Identify which cell holds the provided text, then report its [x, y] central coordinate. 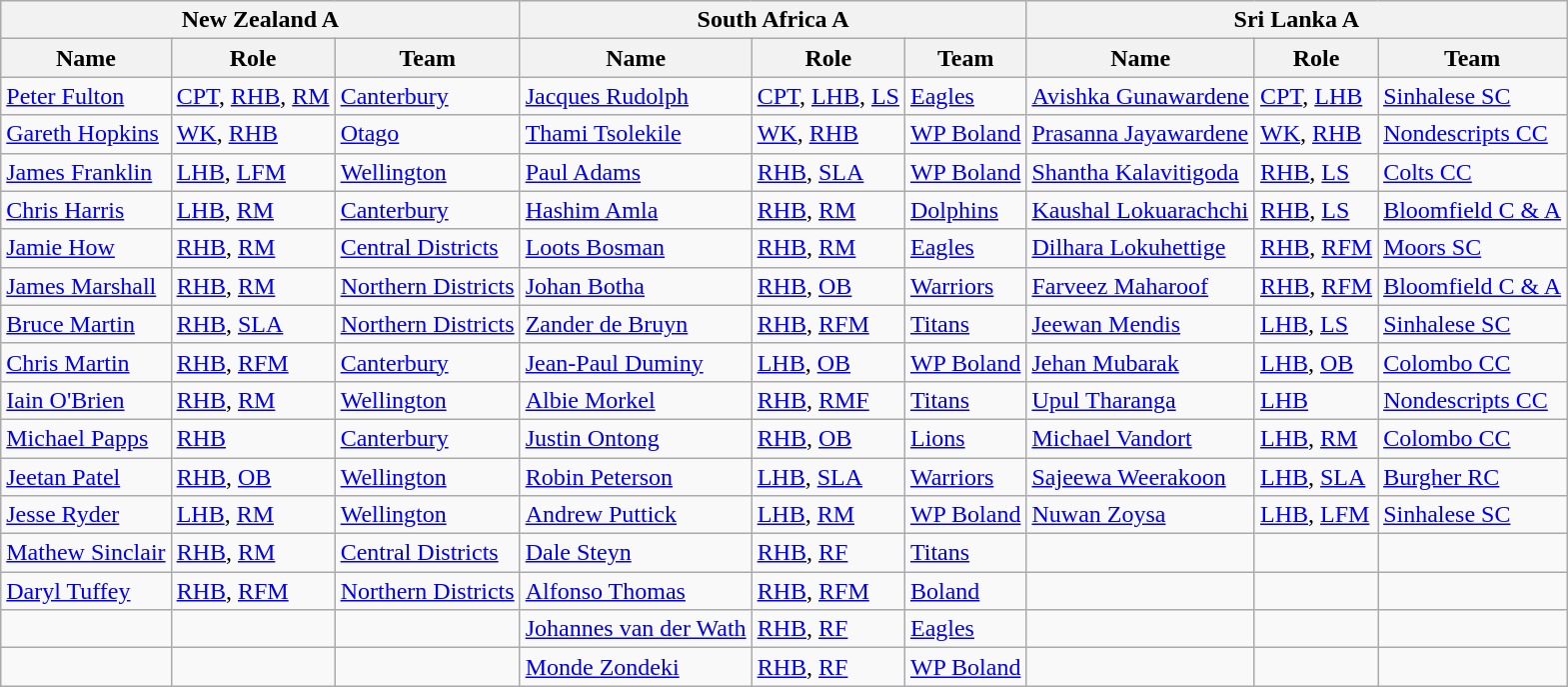
Avishka Gunawardene [1141, 96]
Chris Martin [86, 362]
Peter Fulton [86, 96]
Dale Steyn [636, 553]
CPT, LHB, LS [827, 96]
Jacques Rudolph [636, 96]
South Africa A [774, 20]
Colts CC [1473, 172]
Sri Lanka A [1297, 20]
Zander de Bruyn [636, 324]
Johannes van der Wath [636, 629]
Michael Vandort [1141, 438]
Burgher RC [1473, 477]
Shantha Kalavitigoda [1141, 172]
Johan Botha [636, 286]
Dilhara Lokuhettige [1141, 248]
Jamie How [86, 248]
Sajeewa Weerakoon [1141, 477]
RHB, RMF [827, 400]
Paul Adams [636, 172]
Bruce Martin [86, 324]
Thami Tsolekile [636, 134]
Chris Harris [86, 210]
Daryl Tuffey [86, 591]
Jehan Mubarak [1141, 362]
Farveez Maharoof [1141, 286]
Lions [965, 438]
Loots Bosman [636, 248]
Dolphins [965, 210]
James Franklin [86, 172]
Albie Morkel [636, 400]
Boland [965, 591]
LHB [1315, 400]
Gareth Hopkins [86, 134]
Andrew Puttick [636, 515]
Robin Peterson [636, 477]
Hashim Amla [636, 210]
Alfonso Thomas [636, 591]
CPT, LHB [1315, 96]
Kaushal Lokuarachchi [1141, 210]
Upul Tharanga [1141, 400]
New Zealand A [260, 20]
Jeewan Mendis [1141, 324]
Monde Zondeki [636, 667]
Jesse Ryder [86, 515]
RHB [253, 438]
Mathew Sinclair [86, 553]
James Marshall [86, 286]
Michael Papps [86, 438]
Jean-Paul Duminy [636, 362]
Prasanna Jayawardene [1141, 134]
LHB, LS [1315, 324]
Otago [428, 134]
Justin Ontong [636, 438]
Jeetan Patel [86, 477]
Moors SC [1473, 248]
CPT, RHB, RM [253, 96]
Nuwan Zoysa [1141, 515]
Iain O'Brien [86, 400]
